Capture the cell that displays the provided text and extract its [x, y] central coordinate. 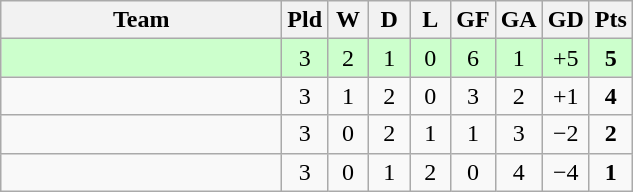
Pts [610, 20]
+5 [566, 58]
Pld [305, 20]
GF [473, 20]
−4 [566, 172]
Team [142, 20]
D [390, 20]
5 [610, 58]
+1 [566, 96]
−2 [566, 134]
6 [473, 58]
GA [518, 20]
GD [566, 20]
W [348, 20]
L [430, 20]
